Find where the given text appears and provide that cell's center as [x, y] coordinate. 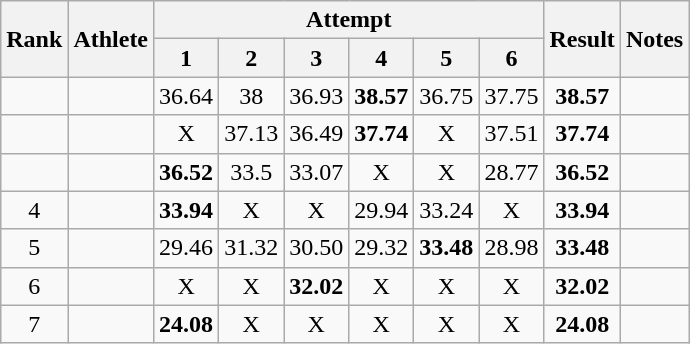
36.75 [446, 96]
36.49 [316, 134]
1 [186, 58]
33.07 [316, 172]
33.5 [252, 172]
37.51 [512, 134]
Attempt [349, 20]
Rank [34, 39]
Notes [654, 39]
37.13 [252, 134]
29.32 [382, 248]
3 [316, 58]
36.64 [186, 96]
29.94 [382, 210]
28.98 [512, 248]
Result [582, 39]
7 [34, 324]
36.93 [316, 96]
2 [252, 58]
29.46 [186, 248]
30.50 [316, 248]
38 [252, 96]
37.75 [512, 96]
31.32 [252, 248]
28.77 [512, 172]
33.24 [446, 210]
Athlete [111, 39]
